Locate the cell with the specified text and output its [x, y] center coordinate. 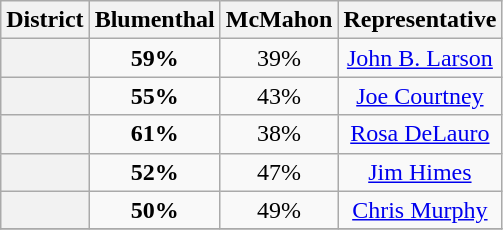
Rosa DeLauro [420, 134]
43% [279, 96]
John B. Larson [420, 58]
59% [154, 58]
47% [279, 172]
52% [154, 172]
McMahon [279, 20]
Representative [420, 20]
39% [279, 58]
Joe Courtney [420, 96]
Blumenthal [154, 20]
61% [154, 134]
38% [279, 134]
55% [154, 96]
50% [154, 210]
District [45, 20]
49% [279, 210]
Chris Murphy [420, 210]
Jim Himes [420, 172]
